From the cell containing the given text, extract its center point as (X, Y) coordinate. 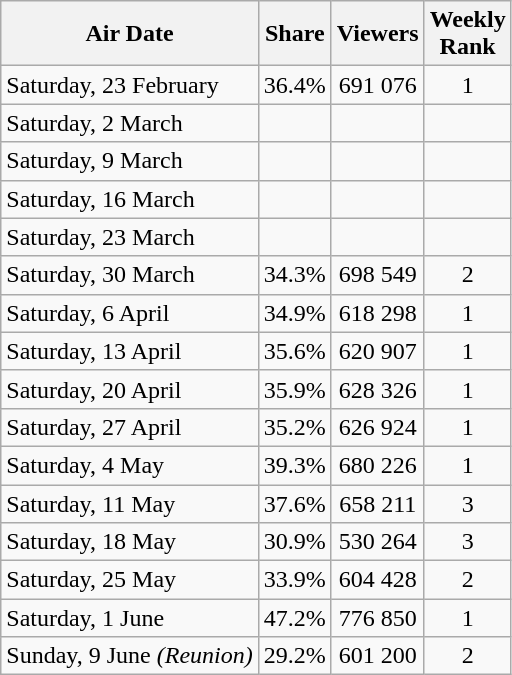
Saturday, 20 April (130, 389)
Saturday, 23 February (130, 85)
620 907 (378, 351)
Saturday, 18 May (130, 542)
601 200 (378, 656)
Saturday, 4 May (130, 465)
680 226 (378, 465)
Saturday, 9 March (130, 161)
34.9% (294, 313)
34.3% (294, 275)
626 924 (378, 427)
Viewers (378, 34)
33.9% (294, 580)
Saturday, 25 May (130, 580)
Share (294, 34)
47.2% (294, 618)
628 326 (378, 389)
Sunday, 9 June (Reunion) (130, 656)
Saturday, 27 April (130, 427)
35.2% (294, 427)
Saturday, 13 April (130, 351)
37.6% (294, 503)
530 264 (378, 542)
618 298 (378, 313)
35.6% (294, 351)
Saturday, 1 June (130, 618)
698 549 (378, 275)
Weekly Rank (468, 34)
Saturday, 16 March (130, 199)
Saturday, 6 April (130, 313)
Air Date (130, 34)
604 428 (378, 580)
30.9% (294, 542)
Saturday, 23 March (130, 237)
36.4% (294, 85)
35.9% (294, 389)
691 076 (378, 85)
658 211 (378, 503)
Saturday, 30 March (130, 275)
39.3% (294, 465)
Saturday, 11 May (130, 503)
29.2% (294, 656)
Saturday, 2 March (130, 123)
776 850 (378, 618)
